From the cell containing the given text, extract its center point as (X, Y) coordinate. 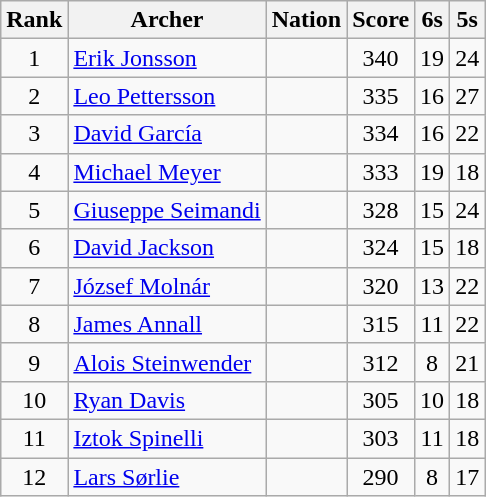
Score (381, 20)
Alois Steinwender (167, 362)
334 (381, 134)
Rank (34, 20)
7 (34, 286)
335 (381, 96)
6 (34, 248)
320 (381, 286)
Erik Jonsson (167, 58)
5s (468, 20)
17 (468, 477)
Iztok Spinelli (167, 438)
13 (432, 286)
Lars Sørlie (167, 477)
2 (34, 96)
Ryan Davis (167, 400)
27 (468, 96)
305 (381, 400)
303 (381, 438)
340 (381, 58)
315 (381, 324)
6s (432, 20)
József Molnár (167, 286)
328 (381, 210)
Archer (167, 20)
21 (468, 362)
David Jackson (167, 248)
312 (381, 362)
Nation (306, 20)
290 (381, 477)
James Annall (167, 324)
4 (34, 172)
9 (34, 362)
333 (381, 172)
3 (34, 134)
Giuseppe Seimandi (167, 210)
324 (381, 248)
5 (34, 210)
12 (34, 477)
1 (34, 58)
David García (167, 134)
Leo Pettersson (167, 96)
Michael Meyer (167, 172)
